Search for the cell housing the specified text and yield its (X, Y) center coordinate. 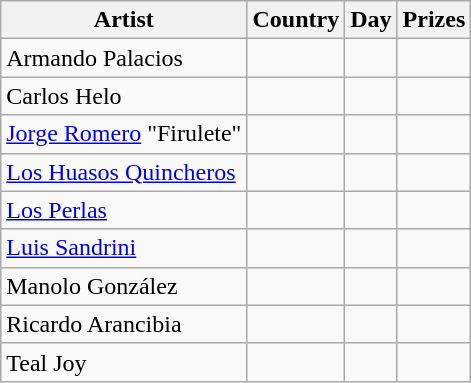
Armando Palacios (124, 58)
Luis Sandrini (124, 248)
Manolo González (124, 286)
Carlos Helo (124, 96)
Country (296, 20)
Day (371, 20)
Artist (124, 20)
Prizes (434, 20)
Ricardo Arancibia (124, 324)
Los Perlas (124, 210)
Los Huasos Quincheros (124, 172)
Teal Joy (124, 362)
Jorge Romero "Firulete" (124, 134)
